Provide the (X, Y) coordinate of the cell's center where the given text is located.  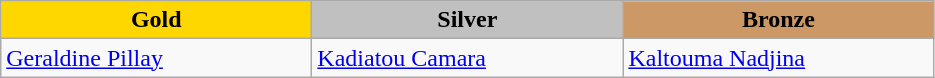
Gold (156, 20)
Silver (468, 20)
Bronze (778, 20)
Kaltouma Nadjina (778, 58)
Geraldine Pillay (156, 58)
Kadiatou Camara (468, 58)
